Find where the given text appears and provide that cell's center as [x, y] coordinate. 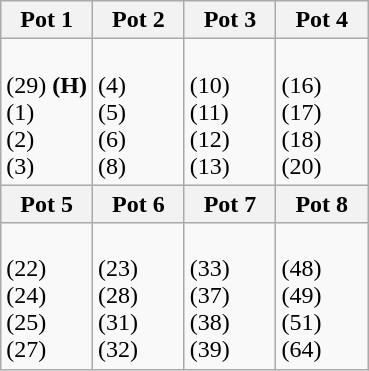
Pot 3 [230, 20]
Pot 7 [230, 204]
Pot 1 [47, 20]
Pot 6 [138, 204]
Pot 8 [322, 204]
(33) (37) (38) (39) [230, 296]
(22) (24) (25) (27) [47, 296]
(4) (5) (6) (8) [138, 112]
(10) (11) (12) (13) [230, 112]
(48) (49) (51) (64) [322, 296]
(23) (28) (31) (32) [138, 296]
(16) (17) (18) (20) [322, 112]
Pot 5 [47, 204]
Pot 4 [322, 20]
Pot 2 [138, 20]
(29) (H) (1) (2) (3) [47, 112]
